Detect which cell encompasses the target text, then output its (X, Y) center coordinate. 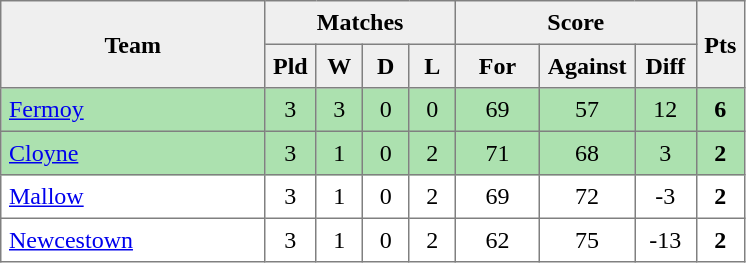
68 (586, 153)
72 (586, 197)
D (385, 66)
L (432, 66)
62 (497, 240)
Pld (290, 66)
71 (497, 153)
6 (720, 110)
57 (586, 110)
W (339, 66)
Cloyne (133, 153)
Diff (666, 66)
Fermoy (133, 110)
Matches (360, 23)
75 (586, 240)
-3 (666, 197)
Score (576, 23)
Mallow (133, 197)
Against (586, 66)
Pts (720, 44)
Newcestown (133, 240)
Team (133, 44)
-13 (666, 240)
12 (666, 110)
For (497, 66)
